Return [X, Y] of the center of cell containing provided text 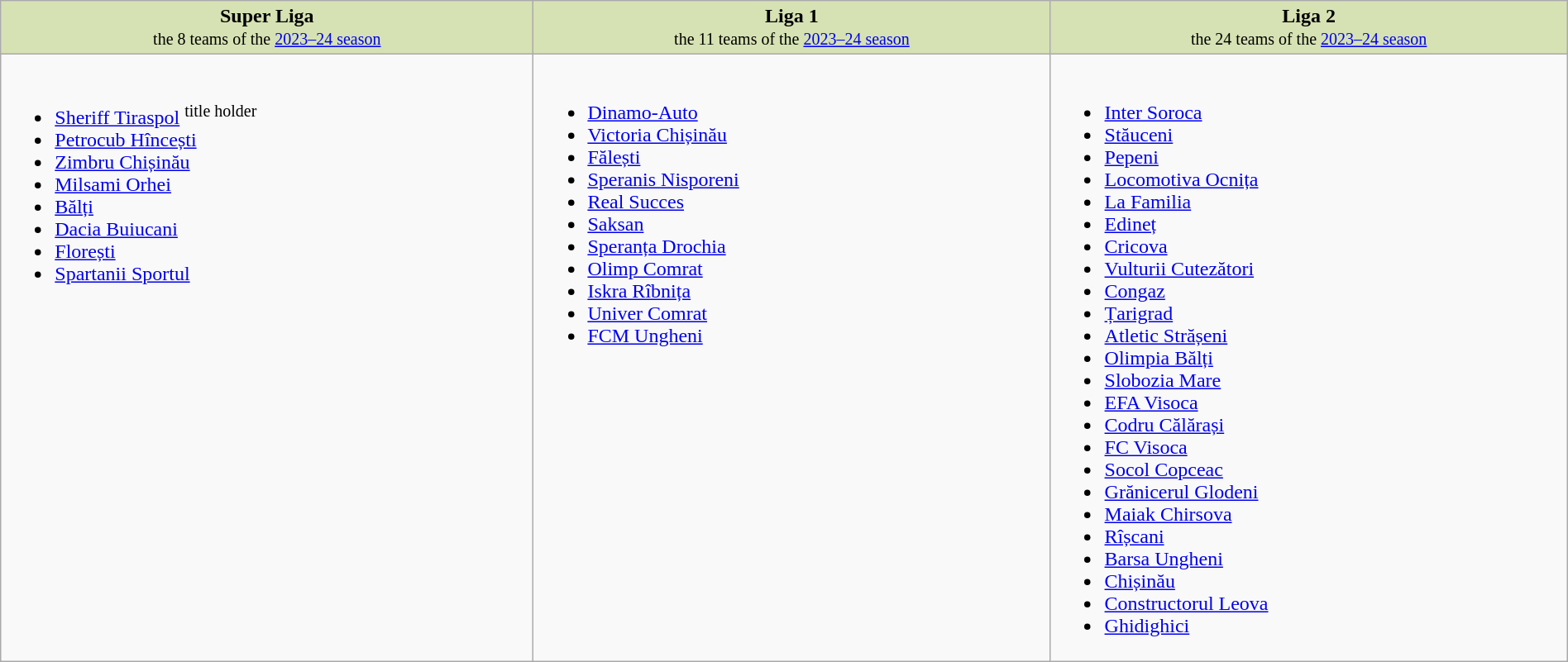
Super Ligathe 8 teams of the 2023–24 season [267, 28]
Dinamo-AutoVictoria ChișinăuFăleștiSperanis NisporeniReal SuccesSaksanSperanța DrochiaOlimp ComratIskra RîbnițaUniver ComratFCM Ungheni [792, 358]
Liga 2the 24 teams of the 2023–24 season [1308, 28]
Sheriff Tiraspol title holderPetrocub HînceștiZimbru ChișinăuMilsami OrheiBălțiDacia BuiucaniFloreștiSpartanii Sportul [267, 358]
Liga 1the 11 teams of the 2023–24 season [792, 28]
